Capture the cell that displays the provided text and extract its (x, y) central coordinate. 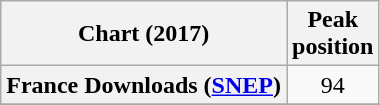
Peakposition (332, 34)
Chart (2017) (144, 34)
94 (332, 85)
France Downloads (SNEP) (144, 85)
